Find where the given text appears and provide that cell's center as [X, Y] coordinate. 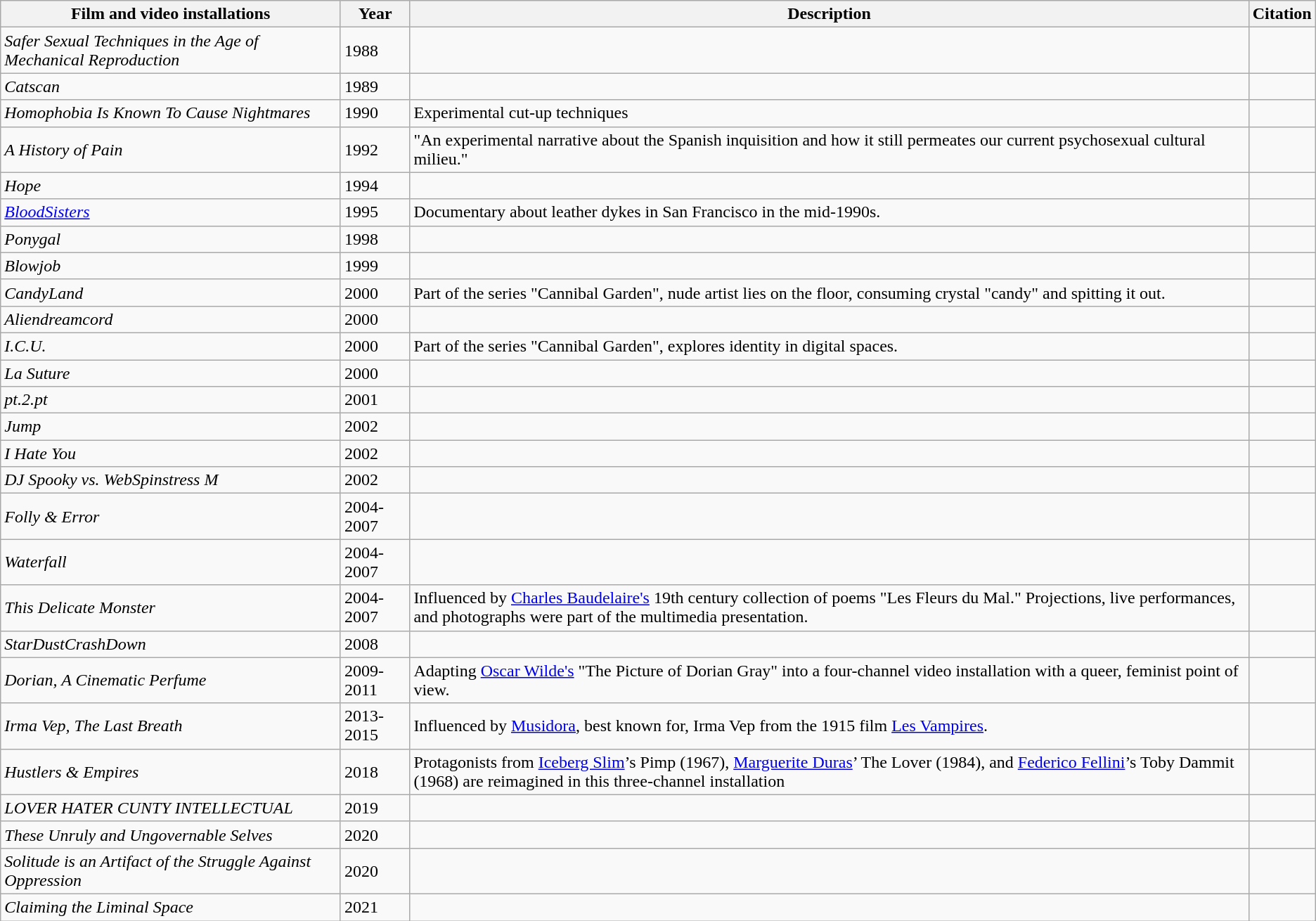
Blowjob [171, 266]
1990 [375, 113]
I Hate You [171, 453]
1989 [375, 86]
2021 [375, 907]
DJ Spooky vs. WebSpinstress M [171, 480]
This Delicate Monster [171, 607]
Homophobia Is Known To Cause Nightmares [171, 113]
Solitude is an Artifact of the Struggle Against Oppression [171, 870]
Documentary about leather dykes in San Francisco in the mid-1990s. [830, 212]
1998 [375, 239]
2008 [375, 644]
Claiming the Liminal Space [171, 907]
Year [375, 14]
2001 [375, 400]
1999 [375, 266]
"An experimental narrative about the Spanish inquisition and how it still permeates our current psychosexual cultural milieu." [830, 149]
2013-2015 [375, 726]
Part of the series "Cannibal Garden", nude artist lies on the floor, consuming crystal "candy" and spitting it out. [830, 292]
pt.2.pt [171, 400]
1995 [375, 212]
Dorian, A Cinematic Perfume [171, 681]
Irma Vep, The Last Breath [171, 726]
Catscan [171, 86]
A History of Pain [171, 149]
Part of the series "Cannibal Garden", explores identity in digital spaces. [830, 346]
Aliendreamcord [171, 319]
Citation [1282, 14]
StarDustCrashDown [171, 644]
1988 [375, 51]
Hustlers & Empires [171, 772]
Film and video installations [171, 14]
2018 [375, 772]
These Unruly and Ungovernable Selves [171, 835]
Folly & Error [171, 516]
LOVER HATER CUNTY INTELLECTUAL [171, 808]
Description [830, 14]
BloodSisters [171, 212]
I.C.U. [171, 346]
Ponygal [171, 239]
La Suture [171, 373]
Waterfall [171, 562]
2019 [375, 808]
Experimental cut-up techniques [830, 113]
2009-2011 [375, 681]
Adapting Oscar Wilde's "The Picture of Dorian Gray" into a four-channel video installation with a queer, feminist point of view. [830, 681]
Hope [171, 186]
1994 [375, 186]
Jump [171, 427]
CandyLand [171, 292]
Influenced by Musidora, best known for, Irma Vep from the 1915 film Les Vampires. [830, 726]
1992 [375, 149]
Safer Sexual Techniques in the Age of Mechanical Reproduction [171, 51]
